Return the (X, Y) coordinate for the center point of the cell that contains the specified text.  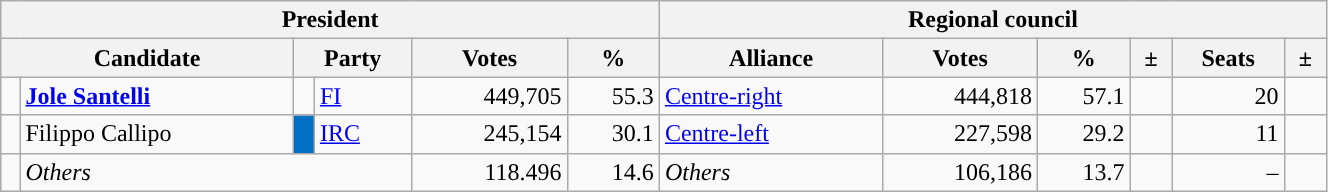
11 (1228, 134)
30.1 (613, 134)
Filippo Callipo (156, 134)
Centre-right (770, 96)
Jole Santelli (156, 96)
20 (1228, 96)
106,186 (960, 172)
57.1 (1084, 96)
444,818 (960, 96)
29.2 (1084, 134)
Centre-left (770, 134)
245,154 (490, 134)
– (1228, 172)
Seats (1228, 58)
Regional council (992, 20)
IRC (363, 134)
227,598 (960, 134)
Candidate (147, 58)
President (330, 20)
14.6 (613, 172)
13.7 (1084, 172)
55.3 (613, 96)
118.496 (490, 172)
FI (363, 96)
449,705 (490, 96)
Party (352, 58)
Alliance (770, 58)
